Return the [X, Y] coordinate for the center point of the cell that contains the specified text.  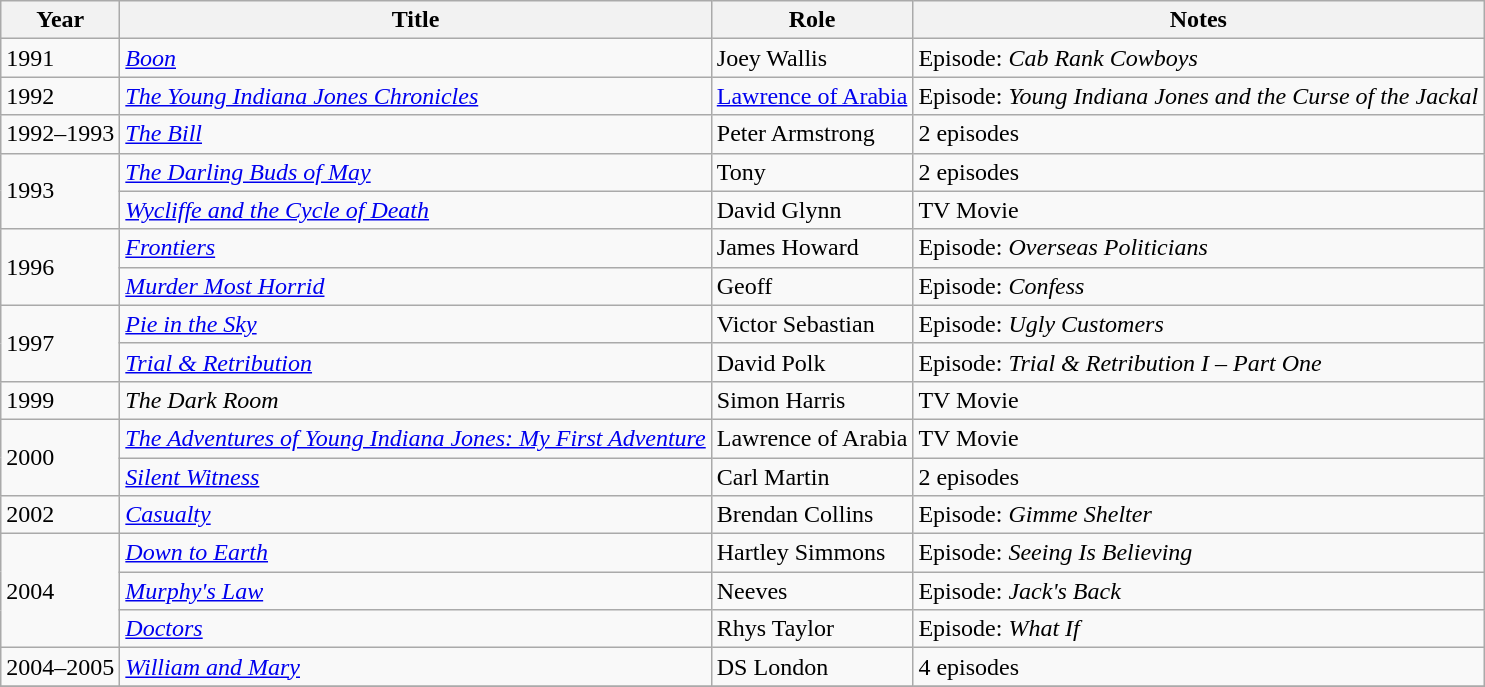
2000 [60, 457]
Victor Sebastian [812, 324]
Casualty [416, 515]
1999 [60, 400]
Notes [1198, 20]
Episode: Confess [1198, 286]
Episode: Jack's Back [1198, 591]
Title [416, 20]
Episode: Seeing Is Believing [1198, 553]
Doctors [416, 629]
2002 [60, 515]
Murder Most Horrid [416, 286]
Episode: Trial & Retribution I – Part One [1198, 362]
DS London [812, 667]
2004–2005 [60, 667]
Geoff [812, 286]
Episode: What If [1198, 629]
Neeves [812, 591]
Hartley Simmons [812, 553]
Boon [416, 58]
1993 [60, 191]
Joey Wallis [812, 58]
Episode: Overseas Politicians [1198, 248]
Brendan Collins [812, 515]
The Dark Room [416, 400]
Pie in the Sky [416, 324]
David Glynn [812, 210]
Silent Witness [416, 477]
Carl Martin [812, 477]
Simon Harris [812, 400]
James Howard [812, 248]
William and Mary [416, 667]
Role [812, 20]
1996 [60, 267]
Rhys Taylor [812, 629]
Wycliffe and the Cycle of Death [416, 210]
The Young Indiana Jones Chronicles [416, 96]
1991 [60, 58]
1997 [60, 343]
Episode: Young Indiana Jones and the Curse of the Jackal [1198, 96]
Down to Earth [416, 553]
Peter Armstrong [812, 134]
David Polk [812, 362]
The Darling Buds of May [416, 172]
Frontiers [416, 248]
2004 [60, 591]
Tony [812, 172]
4 episodes [1198, 667]
1992–1993 [60, 134]
Episode: Cab Rank Cowboys [1198, 58]
Episode: Gimme Shelter [1198, 515]
The Bill [416, 134]
The Adventures of Young Indiana Jones: My First Adventure [416, 438]
1992 [60, 96]
Murphy's Law [416, 591]
Episode: Ugly Customers [1198, 324]
Year [60, 20]
Trial & Retribution [416, 362]
